From the cell containing the given text, extract its center point as [x, y] coordinate. 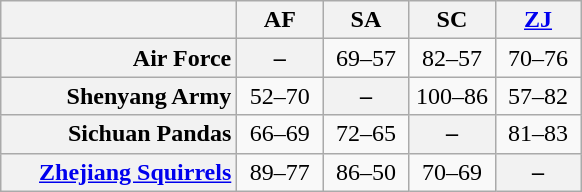
89–77 [280, 172]
52–70 [280, 96]
81–83 [538, 134]
66–69 [280, 134]
86–50 [366, 172]
82–57 [452, 58]
70–76 [538, 58]
Air Force [119, 58]
72–65 [366, 134]
57–82 [538, 96]
SC [452, 20]
SA [366, 20]
100–86 [452, 96]
Zhejiang Squirrels [119, 172]
70–69 [452, 172]
AF [280, 20]
ZJ [538, 20]
Shenyang Army [119, 96]
Sichuan Pandas [119, 134]
69–57 [366, 58]
